Determine the [X, Y] coordinate at the center of the cell enclosing the given text.  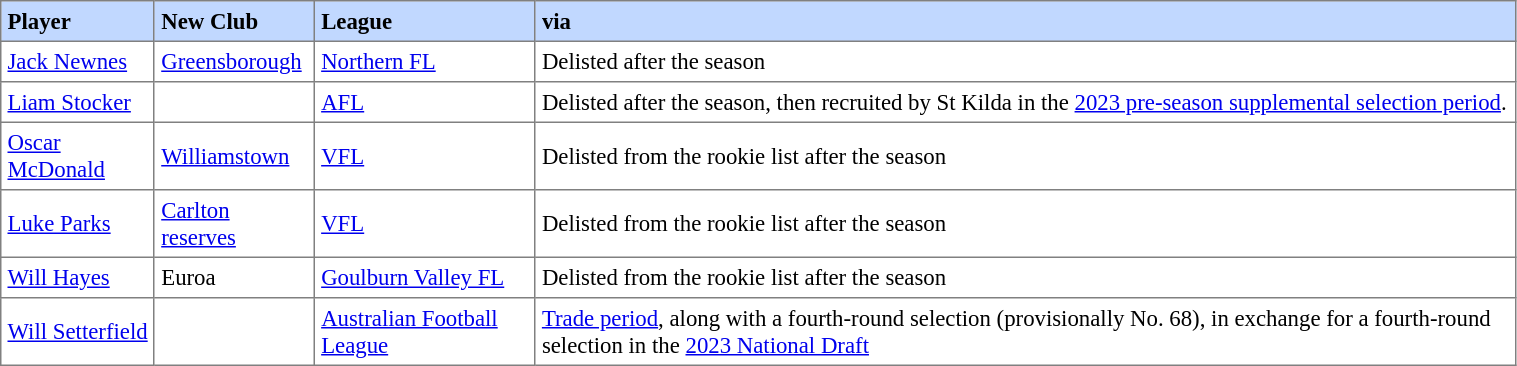
Northern FL [424, 61]
AFL [424, 102]
Luke Parks [78, 224]
Australian Football League [424, 332]
Trade period, along with a fourth-round selection (provisionally No. 68), in exchange for a fourth-round selection in the 2023 National Draft [1026, 332]
Liam Stocker [78, 102]
Greensborough [234, 61]
Player [78, 21]
League [424, 21]
Will Hayes [78, 277]
Delisted after the season, then recruited by St Kilda in the 2023 pre-season supplemental selection period. [1026, 102]
Will Setterfield [78, 332]
Euroa [234, 277]
Delisted after the season [1026, 61]
Jack Newnes [78, 61]
Goulburn Valley FL [424, 277]
via [1026, 21]
Williamstown [234, 156]
Oscar McDonald [78, 156]
New Club [234, 21]
Carlton reserves [234, 224]
